From the cell containing the given text, extract its center point as (x, y) coordinate. 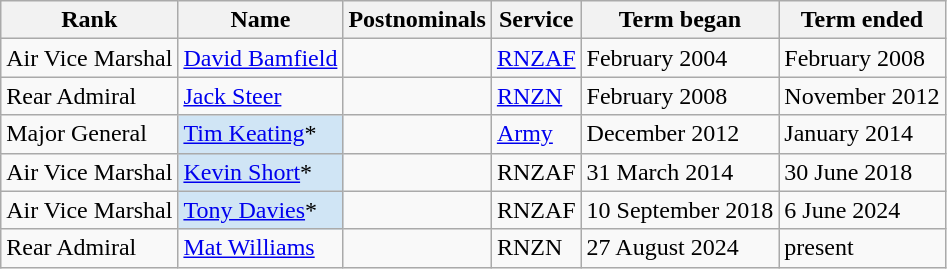
David Bamfield (260, 58)
Tony Davies* (260, 210)
Rank (90, 20)
Name (260, 20)
6 June 2024 (862, 210)
Army (536, 134)
January 2014 (862, 134)
February 2004 (680, 58)
December 2012 (680, 134)
10 September 2018 (680, 210)
Kevin Short* (260, 172)
Term began (680, 20)
present (862, 248)
30 June 2018 (862, 172)
Major General (90, 134)
31 March 2014 (680, 172)
Mat Williams (260, 248)
Service (536, 20)
Jack Steer (260, 96)
Postnominals (417, 20)
November 2012 (862, 96)
27 August 2024 (680, 248)
Term ended (862, 20)
Tim Keating* (260, 134)
